Capture the cell that displays the provided text and extract its (x, y) central coordinate. 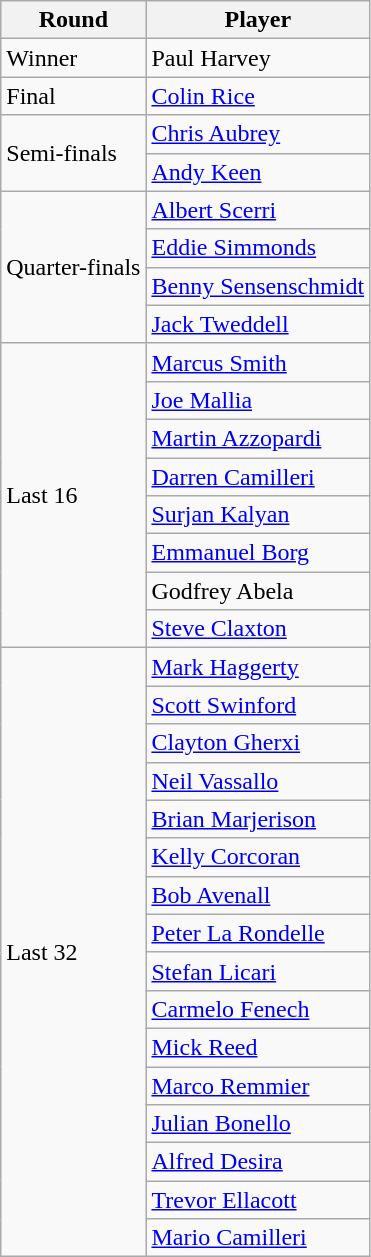
Mark Haggerty (258, 667)
Kelly Corcoran (258, 857)
Julian Bonello (258, 1124)
Andy Keen (258, 172)
Godfrey Abela (258, 591)
Final (74, 96)
Joe Mallia (258, 400)
Stefan Licari (258, 971)
Emmanuel Borg (258, 553)
Marcus Smith (258, 362)
Surjan Kalyan (258, 515)
Bob Avenall (258, 895)
Jack Tweddell (258, 324)
Benny Sensenschmidt (258, 286)
Paul Harvey (258, 58)
Trevor Ellacott (258, 1200)
Carmelo Fenech (258, 1009)
Mario Camilleri (258, 1238)
Albert Scerri (258, 210)
Last 16 (74, 495)
Player (258, 20)
Clayton Gherxi (258, 743)
Brian Marjerison (258, 819)
Semi-finals (74, 153)
Marco Remmier (258, 1085)
Last 32 (74, 952)
Neil Vassallo (258, 781)
Alfred Desira (258, 1162)
Peter La Rondelle (258, 933)
Darren Camilleri (258, 477)
Eddie Simmonds (258, 248)
Quarter-finals (74, 267)
Round (74, 20)
Martin Azzopardi (258, 438)
Scott Swinford (258, 705)
Winner (74, 58)
Mick Reed (258, 1047)
Steve Claxton (258, 629)
Colin Rice (258, 96)
Chris Aubrey (258, 134)
